Extract the [x, y] coordinate from the center of the cell holding the provided text.  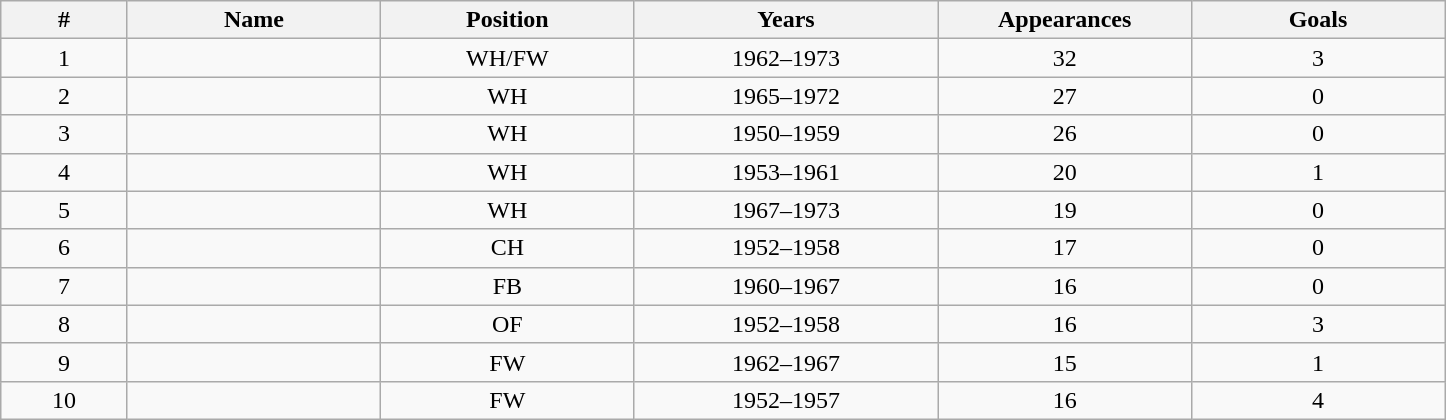
6 [64, 248]
WH/FW [508, 58]
27 [1064, 96]
19 [1064, 210]
Years [786, 20]
10 [64, 400]
# [64, 20]
1962–1973 [786, 58]
17 [1064, 248]
5 [64, 210]
26 [1064, 134]
1960–1967 [786, 286]
7 [64, 286]
1950–1959 [786, 134]
1967–1973 [786, 210]
15 [1064, 362]
OF [508, 324]
1965–1972 [786, 96]
1962–1967 [786, 362]
Position [508, 20]
Goals [1318, 20]
1953–1961 [786, 172]
2 [64, 96]
32 [1064, 58]
9 [64, 362]
20 [1064, 172]
CH [508, 248]
Name [254, 20]
8 [64, 324]
FB [508, 286]
Appearances [1064, 20]
1952–1957 [786, 400]
